Return (X, Y) of the center of cell containing provided text 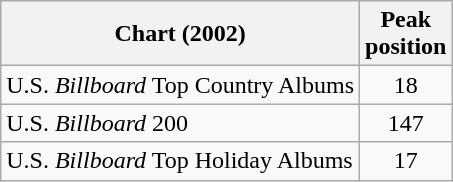
Chart (2002) (180, 34)
U.S. Billboard Top Holiday Albums (180, 161)
Peakposition (406, 34)
147 (406, 123)
U.S. Billboard 200 (180, 123)
U.S. Billboard Top Country Albums (180, 85)
18 (406, 85)
17 (406, 161)
